Return the (x, y) coordinate for the center point of the cell that contains the specified text.  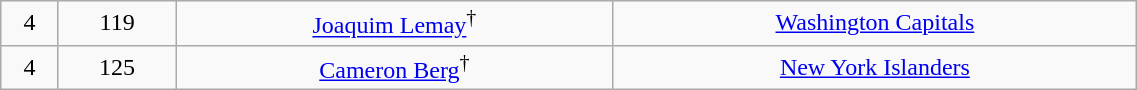
Washington Capitals (875, 24)
Cameron Berg† (394, 68)
119 (117, 24)
Joaquim Lemay† (394, 24)
125 (117, 68)
New York Islanders (875, 68)
